From the cell containing the given text, extract its center point as (X, Y) coordinate. 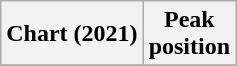
Peakposition (189, 34)
Chart (2021) (72, 34)
